For the text-containing cell, return its midpoint in [x, y] coordinate format. 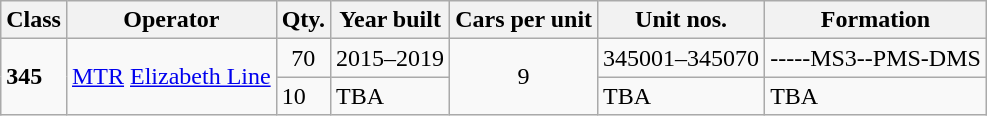
Unit nos. [682, 20]
Formation [876, 20]
Year built [390, 20]
2015–2019 [390, 58]
70 [303, 58]
9 [524, 77]
MTR Elizabeth Line [171, 77]
10 [303, 96]
Operator [171, 20]
Class [34, 20]
Cars per unit [524, 20]
345001–345070 [682, 58]
Qty. [303, 20]
345 [34, 77]
-----MS3--PMS-DMS [876, 58]
